Return the [X, Y] coordinate for the center point of the cell that contains the specified text.  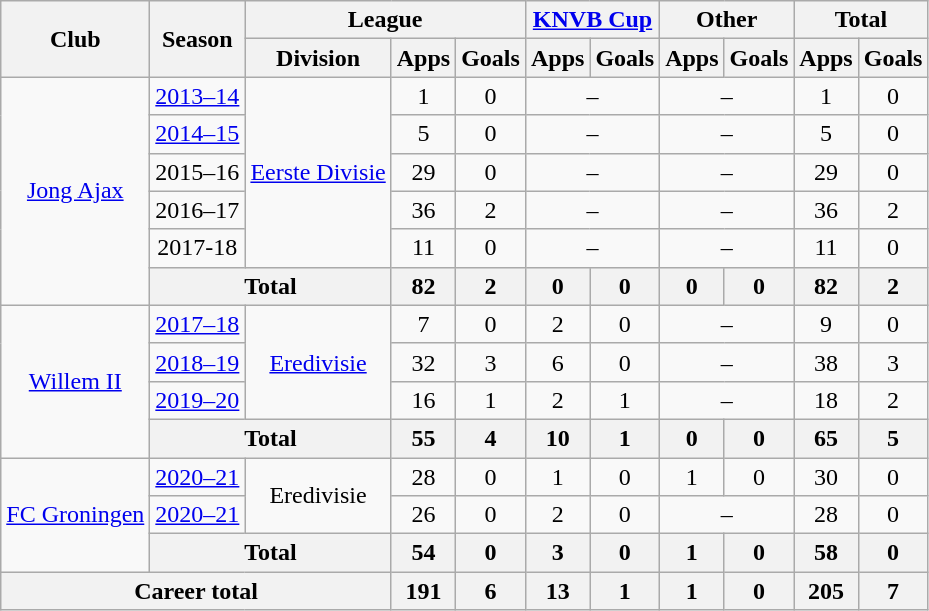
65 [826, 438]
Eerste Divisie [318, 172]
2018–19 [198, 362]
FC Groningen [76, 515]
Career total [196, 591]
2015–16 [198, 172]
58 [826, 553]
191 [423, 591]
Other [727, 20]
13 [557, 591]
18 [826, 400]
Division [318, 58]
30 [826, 477]
Jong Ajax [76, 191]
2016–17 [198, 210]
Club [76, 39]
55 [423, 438]
2014–15 [198, 134]
9 [826, 324]
10 [557, 438]
32 [423, 362]
2019–20 [198, 400]
4 [491, 438]
54 [423, 553]
205 [826, 591]
KNVB Cup [592, 20]
2013–14 [198, 96]
Season [198, 39]
16 [423, 400]
League [386, 20]
Willem II [76, 381]
2017-18 [198, 248]
38 [826, 362]
26 [423, 515]
2017–18 [198, 324]
